Return (X, Y) of the center of cell containing provided text 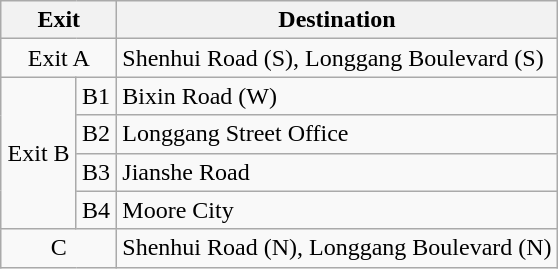
Shenhui Road (S), Longgang Boulevard (S) (337, 58)
Shenhui Road (N), Longgang Boulevard (N) (337, 248)
C (59, 248)
B2 (96, 134)
Exit B (39, 153)
Exit A (59, 58)
Moore City (337, 210)
Bixin Road (W) (337, 96)
Jianshe Road (337, 172)
Exit (59, 20)
B1 (96, 96)
Destination (337, 20)
B3 (96, 172)
B4 (96, 210)
Longgang Street Office (337, 134)
